Capture the cell that displays the provided text and extract its [x, y] central coordinate. 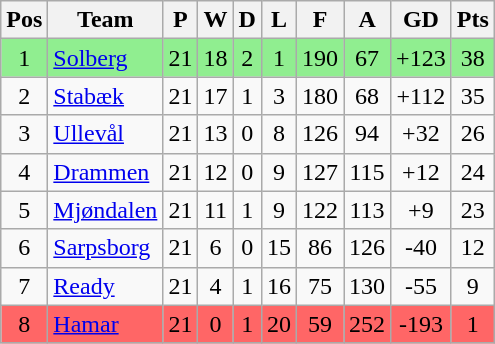
68 [368, 96]
Stabæk [106, 96]
59 [320, 324]
86 [320, 248]
GD [422, 20]
A [368, 20]
P [180, 20]
-40 [422, 248]
130 [368, 286]
127 [320, 172]
16 [278, 286]
15 [278, 248]
20 [278, 324]
24 [472, 172]
35 [472, 96]
Drammen [106, 172]
D [247, 20]
252 [368, 324]
+32 [422, 134]
Hamar [106, 324]
13 [216, 134]
122 [320, 210]
+9 [422, 210]
18 [216, 58]
75 [320, 286]
+12 [422, 172]
11 [216, 210]
7 [24, 286]
-55 [422, 286]
67 [368, 58]
Pos [24, 20]
+123 [422, 58]
Sarpsborg [106, 248]
38 [472, 58]
Mjøndalen [106, 210]
115 [368, 172]
Ullevål [106, 134]
Ready [106, 286]
Solberg [106, 58]
113 [368, 210]
190 [320, 58]
+112 [422, 96]
-193 [422, 324]
Pts [472, 20]
L [278, 20]
Team [106, 20]
17 [216, 96]
180 [320, 96]
26 [472, 134]
W [216, 20]
5 [24, 210]
23 [472, 210]
94 [368, 134]
F [320, 20]
